Capture the cell that displays the provided text and extract its (X, Y) central coordinate. 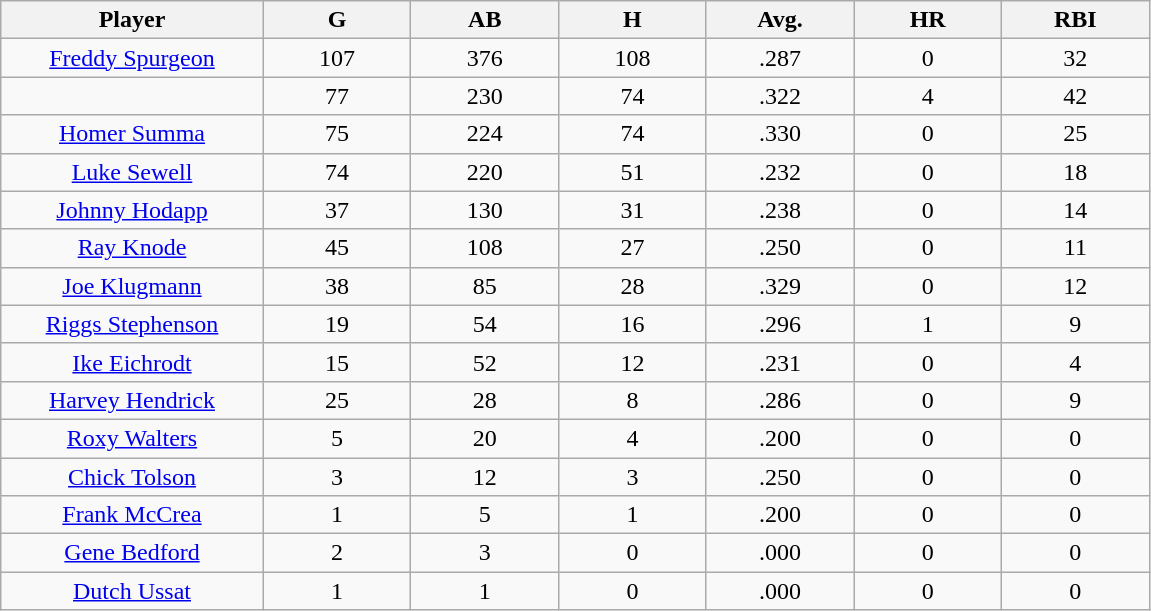
Luke Sewell (132, 172)
51 (633, 172)
Ike Eichrodt (132, 362)
Gene Bedford (132, 553)
.286 (780, 400)
Freddy Spurgeon (132, 58)
85 (485, 286)
.287 (780, 58)
77 (337, 96)
15 (337, 362)
42 (1076, 96)
RBI (1076, 20)
Harvey Hendrick (132, 400)
Avg. (780, 20)
Ray Knode (132, 248)
Joe Klugmann (132, 286)
G (337, 20)
.330 (780, 134)
.329 (780, 286)
45 (337, 248)
14 (1076, 210)
38 (337, 286)
.296 (780, 324)
18 (1076, 172)
11 (1076, 248)
.232 (780, 172)
27 (633, 248)
376 (485, 58)
Homer Summa (132, 134)
230 (485, 96)
HR (928, 20)
Riggs Stephenson (132, 324)
Frank McCrea (132, 515)
.238 (780, 210)
2 (337, 553)
16 (633, 324)
Player (132, 20)
Chick Tolson (132, 477)
H (633, 20)
130 (485, 210)
8 (633, 400)
107 (337, 58)
Dutch Ussat (132, 591)
19 (337, 324)
37 (337, 210)
75 (337, 134)
AB (485, 20)
20 (485, 438)
52 (485, 362)
31 (633, 210)
224 (485, 134)
.322 (780, 96)
Roxy Walters (132, 438)
32 (1076, 58)
54 (485, 324)
220 (485, 172)
.231 (780, 362)
Johnny Hodapp (132, 210)
